Find where the given text appears and provide that cell's center as [x, y] coordinate. 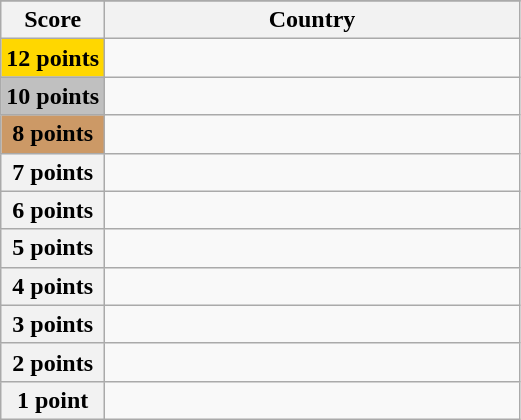
2 points [53, 362]
Country [312, 20]
3 points [53, 324]
Score [53, 20]
4 points [53, 286]
12 points [53, 58]
10 points [53, 96]
1 point [53, 400]
7 points [53, 172]
6 points [53, 210]
5 points [53, 248]
8 points [53, 134]
